Return [x, y] of the center of cell containing provided text 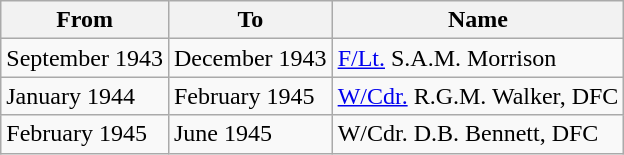
December 1943 [250, 58]
From [85, 20]
To [250, 20]
W/Cdr. D.B. Bennett, DFC [478, 134]
F/Lt. S.A.M. Morrison [478, 58]
September 1943 [85, 58]
June 1945 [250, 134]
Name [478, 20]
January 1944 [85, 96]
W/Cdr. R.G.M. Walker, DFC [478, 96]
